Find where the given text appears and provide that cell's center as (x, y) coordinate. 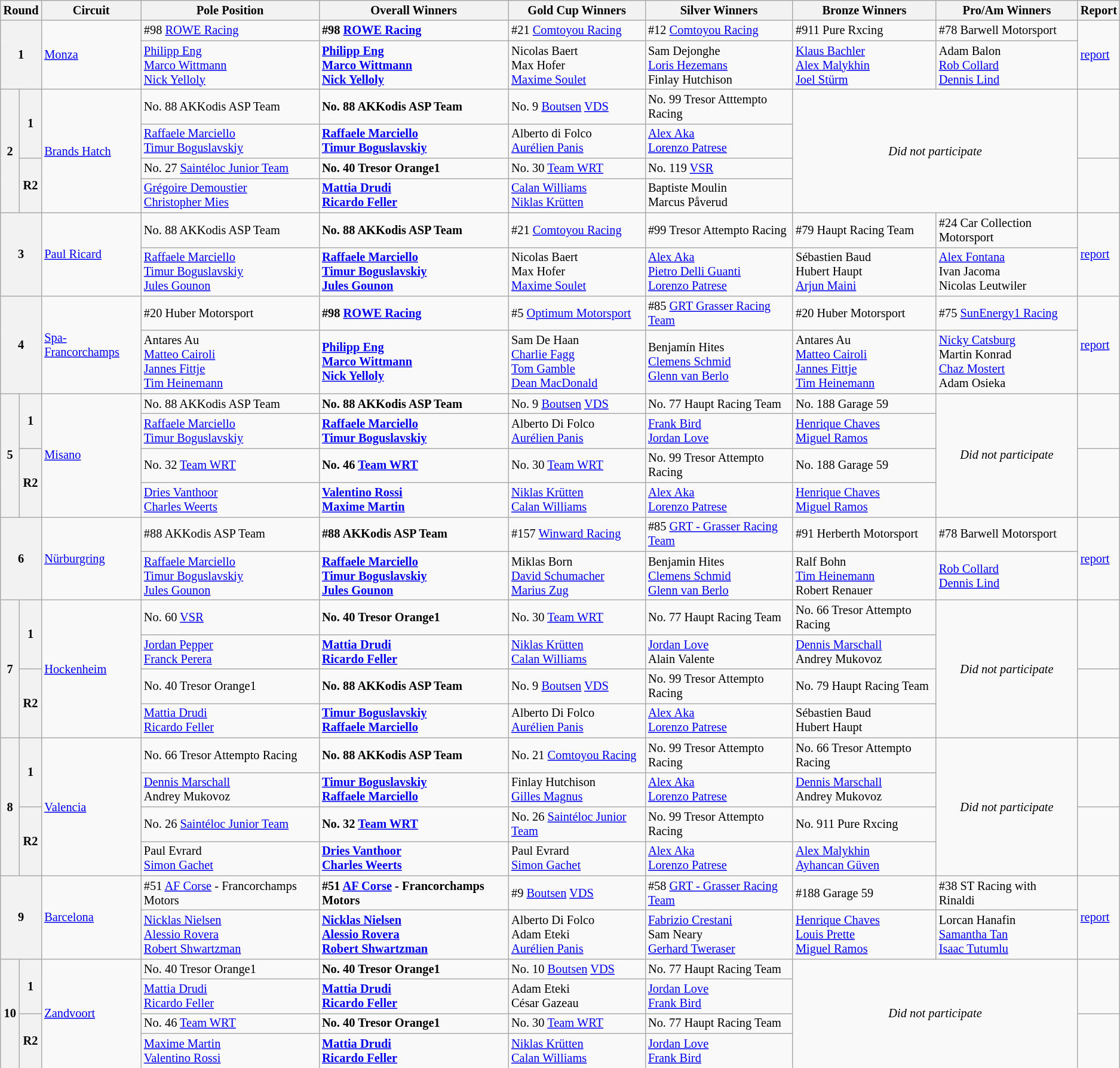
No. 119 VSR (719, 168)
3 (22, 254)
Hockenheim (91, 669)
Frank Bird Jordan Love (719, 431)
No. 10 Boutsen VDS (577, 969)
#5 Optimum Motorsport (577, 313)
Valentino Rossi Maxime Martin (413, 500)
6 (22, 558)
7 (10, 669)
#85 GRT Grasser Racing Team (719, 313)
Bronze Winners (864, 10)
#85 GRT - Grasser Racing Team (719, 534)
Alberto Di Folco Adam Eteki Aurélien Panis (577, 934)
Sam De Haan Charlie Fagg Tom Gamble Dean MacDonald (577, 362)
Sam Dejonghe Loris Hezemans Finlay Hutchison (719, 65)
Silver Winners (719, 10)
Round (22, 10)
Paul Ricard (91, 254)
Gold Cup Winners (577, 10)
Zandvoort (91, 1013)
9 (22, 917)
Finlay Hutchison Gilles Magnus (577, 790)
Rob Collard Dennis Lind (1007, 576)
Pole Position (230, 10)
#188 Garage 59 (864, 893)
Henrique Chaves Louis Prette Miguel Ramos (864, 934)
Benjamín Hites Clemens Schmid Glenn van Berlo (719, 362)
Alberto di Folco Aurélien Panis (577, 141)
#79 Haupt Racing Team (864, 230)
#75 SunEnergy1 Racing (1007, 313)
#99 Tresor Attempto Racing (719, 230)
Adam Balon Rob Collard Dennis Lind (1007, 65)
#12 Comtoyou Racing (719, 30)
#9 Boutsen VDS (577, 893)
Valencia (91, 806)
Fabrizio Crestani Sam Neary Gerhard Tweraser (719, 934)
Ralf Bohn Tim Heinemann Robert Renauer (864, 576)
No. 79 Haupt Racing Team (864, 686)
#38 ST Racing with Rinaldi (1007, 893)
#24 Car Collection Motorsport (1007, 230)
No. 60 VSR (230, 617)
Lorcan Hanafin Samantha Tan Isaac Tutumlu (1007, 934)
Overall Winners (413, 10)
Report (1099, 10)
4 (22, 344)
#157 Winward Racing (577, 534)
Nürburgring (91, 558)
No. 911 Pure Rxcing (864, 824)
Sébastien Baud Hubert Haupt Arjun Maini (864, 272)
No. 21 Comtoyou Racing (577, 755)
Jordan Love Alain Valente (719, 652)
Maxime Martin Valentino Rossi (230, 1051)
10 (10, 1013)
Calan Williams Niklas Krütten (577, 195)
5 (10, 455)
Alex Aka Pietro Delli Guanti Lorenzo Patrese (719, 272)
Jordan Pepper Franck Perera (230, 652)
2 (10, 151)
Circuit (91, 10)
No. 27 Saintéloc Junior Team (230, 168)
Adam Eteki César Gazeau (577, 996)
Misano (91, 455)
Benjamin Hites Clemens Schmid Glenn van Berlo (719, 576)
Baptiste Moulin Marcus Påverud (719, 195)
Alex Malykhin Ayhancan Güven (864, 858)
Klaus Bachler Alex Malykhin Joel Stürm (864, 65)
8 (10, 806)
Alex Fontana Ivan Jacoma Nicolas Leutwiler (1007, 272)
#911 Pure Rxcing (864, 30)
Monza (91, 55)
Nicky Catsburg Martin Konrad Chaz Mostert Adam Osieka (1007, 362)
No. 99 Tresor Atttempto Racing (719, 106)
Sébastien Baud Hubert Haupt (864, 720)
Brands Hatch (91, 151)
Pro/Am Winners (1007, 10)
#58 GRT - Grasser Racing Team (719, 893)
Grégoire Demoustier Christopher Mies (230, 195)
#91 Herberth Motorsport (864, 534)
Spa-Francorchamps (91, 344)
Miklas Born David Schumacher Marius Zug (577, 576)
Barcelona (91, 917)
